Pinpoint the cell where the given text exists, returning its (x, y) midpoint coordinate. 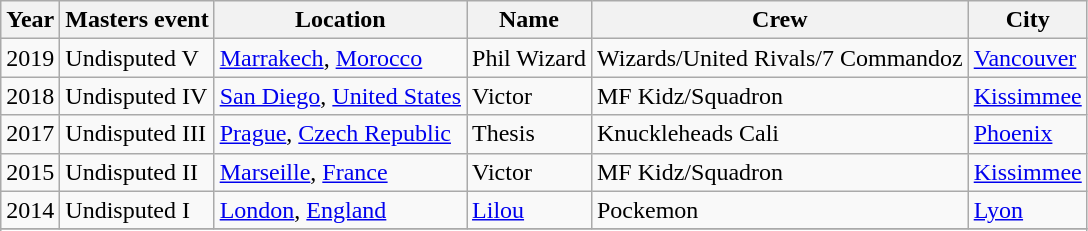
Year (30, 20)
Location (340, 20)
Phil Wizard (530, 58)
Undisputed II (137, 172)
Lilou (530, 210)
Marseille, France (340, 172)
Lyon (1028, 210)
Wizards/United Rivals/7 Commandoz (780, 58)
Vancouver (1028, 58)
Masters event (137, 20)
Prague, Czech Republic (340, 134)
City (1028, 20)
Knuckleheads Cali (780, 134)
Marrakech, Morocco (340, 58)
Undisputed V (137, 58)
Thesis (530, 134)
Undisputed I (137, 210)
2017 (30, 134)
San Diego, United States (340, 96)
Phoenix (1028, 134)
London, England (340, 210)
Undisputed IV (137, 96)
Crew (780, 20)
2018 (30, 96)
Pockemon (780, 210)
Name (530, 20)
2019 (30, 58)
2014 (30, 210)
2015 (30, 172)
Undisputed III (137, 134)
